Extract the [X, Y] coordinate from the center of the cell holding the provided text.  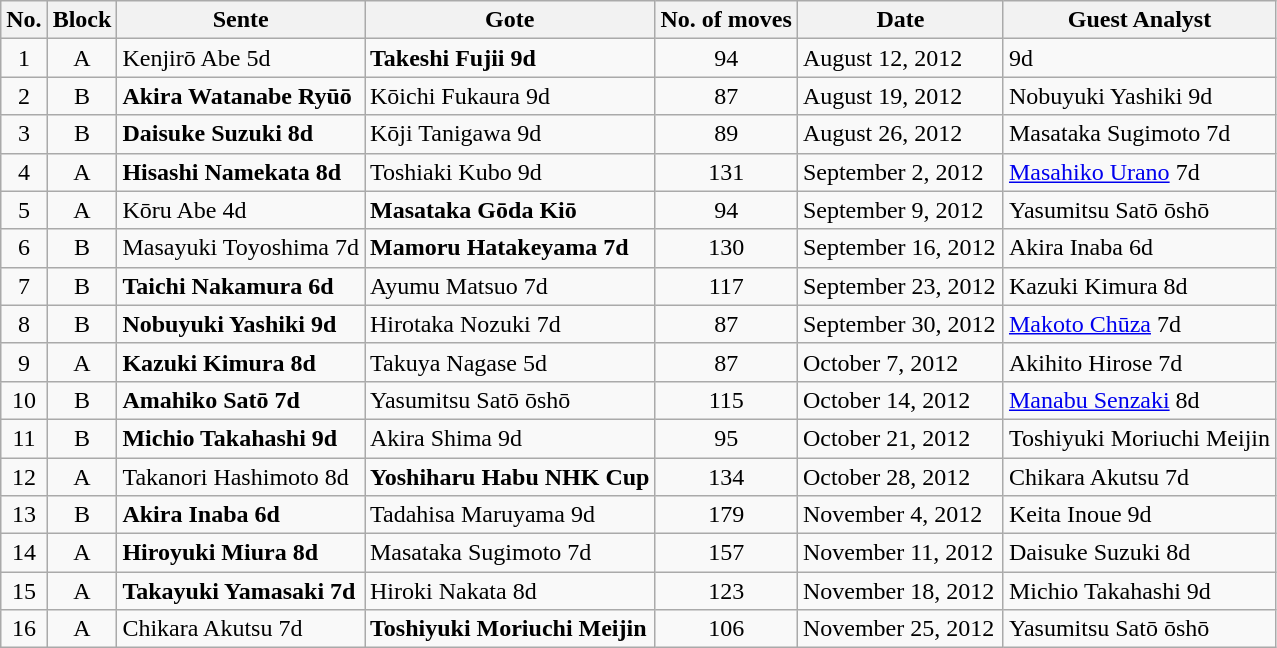
September 23, 2012 [900, 286]
134 [726, 477]
Yoshiharu Habu NHK Cup [510, 477]
115 [726, 400]
Hisashi Namekata 8d [241, 172]
Guest Analyst [1139, 20]
Hirotaka Nozuki 7d [510, 324]
Hiroyuki Miura 8d [241, 553]
Kōru Abe 4d [241, 210]
Date [900, 20]
November 4, 2012 [900, 515]
5 [24, 210]
Gote [510, 20]
8 [24, 324]
November 25, 2012 [900, 629]
15 [24, 591]
Takayuki Yamasaki 7d [241, 591]
September 16, 2012 [900, 248]
Takeshi Fujii 9d [510, 58]
7 [24, 286]
10 [24, 400]
Akira Watanabe Ryūō [241, 96]
October 21, 2012 [900, 438]
Masataka Gōda Kiō [510, 210]
November 18, 2012 [900, 591]
Takuya Nagase 5d [510, 362]
2 [24, 96]
September 2, 2012 [900, 172]
August 19, 2012 [900, 96]
Block [82, 20]
Tadahisa Maruyama 9d [510, 515]
Masahiko Urano 7d [1139, 172]
3 [24, 134]
13 [24, 515]
Sente [241, 20]
Akihito Hirose 7d [1139, 362]
16 [24, 629]
131 [726, 172]
Amahiko Satō 7d [241, 400]
12 [24, 477]
August 12, 2012 [900, 58]
9d [1139, 58]
Taichi Nakamura 6d [241, 286]
95 [726, 438]
Toshiaki Kubo 9d [510, 172]
Keita Inoue 9d [1139, 515]
Kōji Tanigawa 9d [510, 134]
9 [24, 362]
November 11, 2012 [900, 553]
October 14, 2012 [900, 400]
89 [726, 134]
179 [726, 515]
Masayuki Toyoshima 7d [241, 248]
Akira Shima 9d [510, 438]
Hiroki Nakata 8d [510, 591]
106 [726, 629]
No. [24, 20]
Kōichi Fukaura 9d [510, 96]
September 30, 2012 [900, 324]
August 26, 2012 [900, 134]
October 7, 2012 [900, 362]
No. of moves [726, 20]
11 [24, 438]
1 [24, 58]
Mamoru Hatakeyama 7d [510, 248]
Manabu Senzaki 8d [1139, 400]
October 28, 2012 [900, 477]
September 9, 2012 [900, 210]
6 [24, 248]
117 [726, 286]
Takanori Hashimoto 8d [241, 477]
130 [726, 248]
Makoto Chūza 7d [1139, 324]
Kenjirō Abe 5d [241, 58]
Ayumu Matsuo 7d [510, 286]
14 [24, 553]
157 [726, 553]
4 [24, 172]
123 [726, 591]
